Scan for the cell matching the given text and deliver its (x, y) coordinate at center. 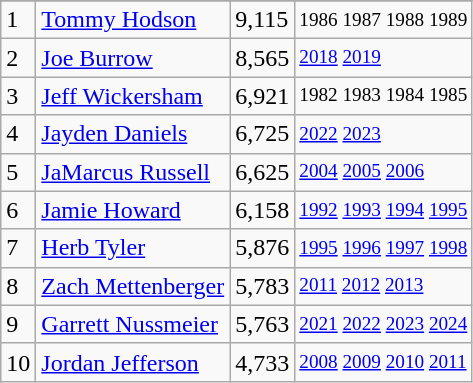
4,733 (262, 362)
2008 2009 2010 2011 (384, 362)
Jayden Daniels (133, 134)
2018 2019 (384, 58)
4 (18, 134)
8 (18, 286)
5,783 (262, 286)
1995 1996 1997 1998 (384, 248)
Jeff Wickersham (133, 96)
7 (18, 248)
2022 2023 (384, 134)
6,158 (262, 210)
2021 2022 2023 2024 (384, 324)
2 (18, 58)
9,115 (262, 20)
Herb Tyler (133, 248)
Jordan Jefferson (133, 362)
JaMarcus Russell (133, 172)
6 (18, 210)
6,625 (262, 172)
1 (18, 20)
10 (18, 362)
Jamie Howard (133, 210)
6,921 (262, 96)
Zach Mettenberger (133, 286)
1982 1983 1984 1985 (384, 96)
5,876 (262, 248)
Joe Burrow (133, 58)
5 (18, 172)
8,565 (262, 58)
Tommy Hodson (133, 20)
1992 1993 1994 1995 (384, 210)
9 (18, 324)
6,725 (262, 134)
3 (18, 96)
2004 2005 2006 (384, 172)
1986 1987 1988 1989 (384, 20)
2011 2012 2013 (384, 286)
Garrett Nussmeier (133, 324)
5,763 (262, 324)
